Provide the [x, y] coordinate of the cell's center where the given text is located.  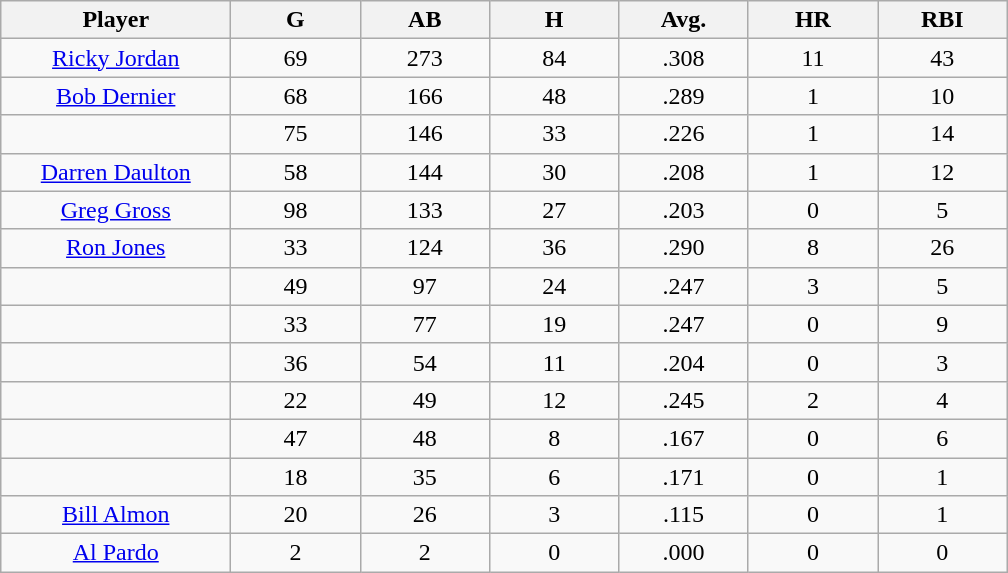
35 [424, 477]
97 [424, 286]
10 [942, 96]
.167 [684, 438]
Darren Daulton [116, 172]
Greg Gross [116, 210]
.203 [684, 210]
273 [424, 58]
98 [296, 210]
84 [554, 58]
146 [424, 134]
.208 [684, 172]
124 [424, 248]
14 [942, 134]
Avg. [684, 20]
144 [424, 172]
54 [424, 362]
27 [554, 210]
.290 [684, 248]
.204 [684, 362]
20 [296, 515]
Ricky Jordan [116, 58]
24 [554, 286]
133 [424, 210]
9 [942, 324]
22 [296, 400]
47 [296, 438]
.000 [684, 553]
68 [296, 96]
.289 [684, 96]
.226 [684, 134]
.308 [684, 58]
Al Pardo [116, 553]
75 [296, 134]
58 [296, 172]
G [296, 20]
.115 [684, 515]
30 [554, 172]
69 [296, 58]
77 [424, 324]
HR [812, 20]
4 [942, 400]
H [554, 20]
18 [296, 477]
Ron Jones [116, 248]
AB [424, 20]
Bob Dernier [116, 96]
Bill Almon [116, 515]
19 [554, 324]
43 [942, 58]
Player [116, 20]
.171 [684, 477]
166 [424, 96]
.245 [684, 400]
RBI [942, 20]
